Determine the [X, Y] coordinate at the center of the cell enclosing the given text.  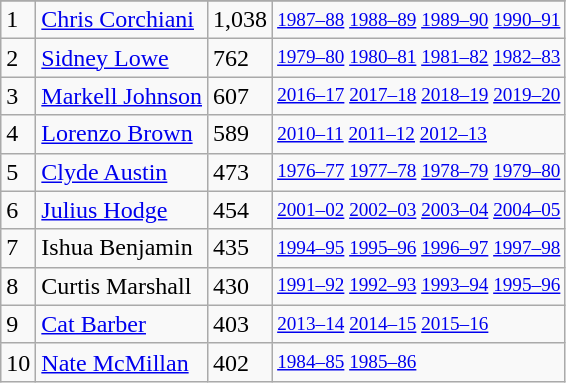
9 [18, 324]
473 [240, 172]
2 [18, 58]
1987–88 1988–89 1989–90 1990–91 [419, 20]
8 [18, 286]
Julius Hodge [122, 210]
4 [18, 134]
Sidney Lowe [122, 58]
2013–14 2014–15 2015–16 [419, 324]
6 [18, 210]
1976–77 1977–78 1978–79 1979–80 [419, 172]
Nate McMillan [122, 362]
2010–11 2011–12 2012–13 [419, 134]
10 [18, 362]
Chris Corchiani [122, 20]
1,038 [240, 20]
1984–85 1985–86 [419, 362]
435 [240, 248]
Lorenzo Brown [122, 134]
Markell Johnson [122, 96]
2016–17 2017–18 2018–19 2019–20 [419, 96]
Ishua Benjamin [122, 248]
589 [240, 134]
Cat Barber [122, 324]
1 [18, 20]
2001–02 2002–03 2003–04 2004–05 [419, 210]
1979–80 1980–81 1981–82 1982–83 [419, 58]
3 [18, 96]
Curtis Marshall [122, 286]
Clyde Austin [122, 172]
1991–92 1992–93 1993–94 1995–96 [419, 286]
430 [240, 286]
403 [240, 324]
402 [240, 362]
762 [240, 58]
5 [18, 172]
454 [240, 210]
607 [240, 96]
1994–95 1995–96 1996–97 1997–98 [419, 248]
7 [18, 248]
